Detect which cell encompasses the target text, then output its (X, Y) center coordinate. 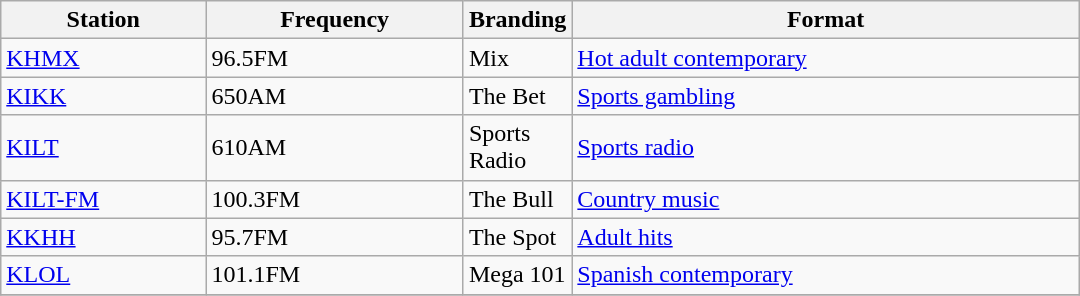
Mega 101 (517, 275)
610AM (335, 148)
The Spot (517, 237)
650AM (335, 96)
Country music (826, 199)
Frequency (335, 20)
Sports gambling (826, 96)
100.3FM (335, 199)
Hot adult contemporary (826, 58)
Format (826, 20)
KILT-FM (104, 199)
Spanish contemporary (826, 275)
KILT (104, 148)
Branding (517, 20)
The Bet (517, 96)
The Bull (517, 199)
KLOL (104, 275)
101.1FM (335, 275)
Sports Radio (517, 148)
KHMX (104, 58)
KIKK (104, 96)
Station (104, 20)
Adult hits (826, 237)
Sports radio (826, 148)
Mix (517, 58)
96.5FM (335, 58)
KKHH (104, 237)
95.7FM (335, 237)
